Locate the cell with the specified text and output its (x, y) center coordinate. 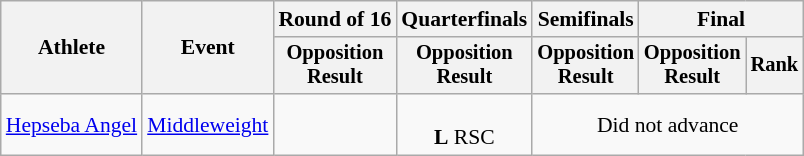
Quarterfinals (464, 19)
Did not advance (668, 124)
L RSC (464, 124)
Athlete (72, 48)
Event (208, 48)
Final (721, 19)
Middleweight (208, 124)
Semifinals (586, 19)
Rank (775, 66)
Hepseba Angel (72, 124)
Round of 16 (334, 19)
